Return the [x, y] coordinate for the center point of the cell that contains the specified text.  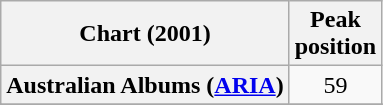
Chart (2001) [145, 34]
Peakposition [335, 34]
59 [335, 85]
Australian Albums (ARIA) [145, 85]
